Determine the [X, Y] coordinate at the center of the cell enclosing the given text.  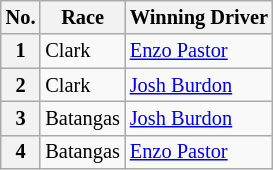
2 [21, 85]
1 [21, 51]
4 [21, 152]
No. [21, 17]
3 [21, 118]
Race [82, 17]
Winning Driver [199, 17]
